Determine the [X, Y] coordinate at the center of the cell enclosing the given text.  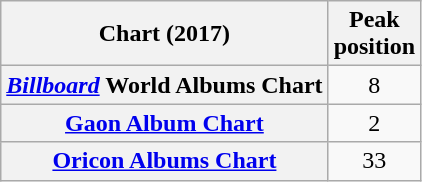
Gaon Album Chart [164, 123]
2 [374, 123]
33 [374, 161]
Chart (2017) [164, 34]
8 [374, 85]
Billboard World Albums Chart [164, 85]
Oricon Albums Chart [164, 161]
Peakposition [374, 34]
